Pinpoint the cell where the given text exists, returning its (x, y) midpoint coordinate. 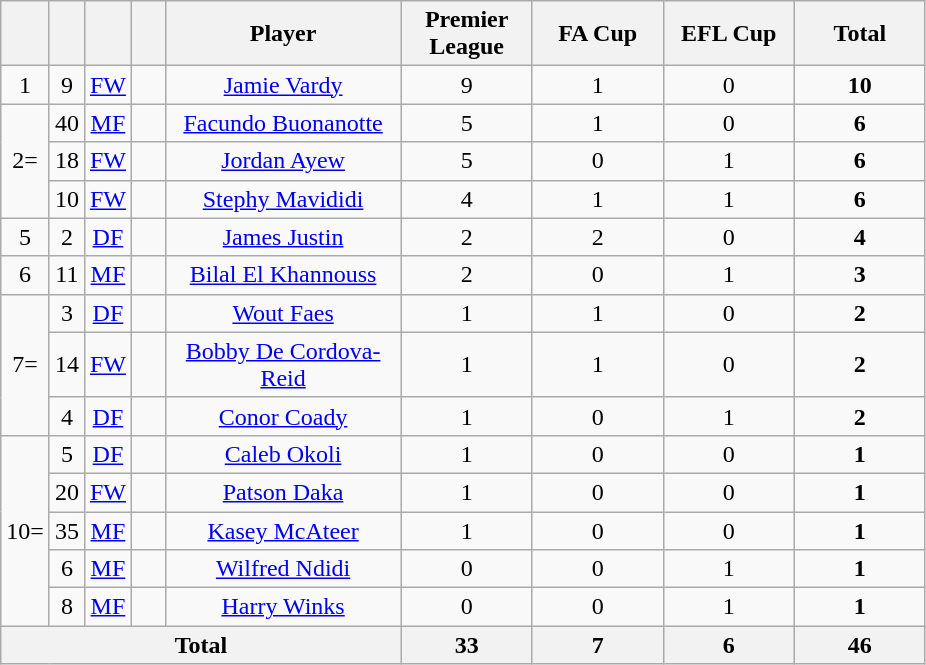
7 (598, 645)
20 (66, 492)
James Justin (283, 237)
Player (283, 34)
Stephy Mavididi (283, 199)
FA Cup (598, 34)
Bilal El Khannouss (283, 275)
Harry Winks (283, 607)
Kasey McAteer (283, 531)
Wout Faes (283, 313)
Facundo Buonanotte (283, 123)
40 (66, 123)
Jordan Ayew (283, 161)
10= (26, 530)
33 (466, 645)
11 (66, 275)
7= (26, 364)
14 (66, 364)
Bobby De Cordova-Reid (283, 364)
Caleb Okoli (283, 454)
Conor Coady (283, 416)
Wilfred Ndidi (283, 569)
8 (66, 607)
2= (26, 161)
EFL Cup (728, 34)
Premier League (466, 34)
Patson Daka (283, 492)
35 (66, 531)
Jamie Vardy (283, 85)
18 (66, 161)
46 (860, 645)
